Capture the cell that displays the provided text and extract its [x, y] central coordinate. 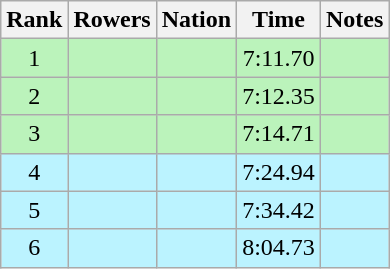
1 [34, 58]
3 [34, 134]
Rowers [112, 20]
Nation [196, 20]
7:14.71 [279, 134]
Notes [354, 20]
4 [34, 172]
6 [34, 248]
8:04.73 [279, 248]
Time [279, 20]
5 [34, 210]
7:34.42 [279, 210]
2 [34, 96]
Rank [34, 20]
7:12.35 [279, 96]
7:24.94 [279, 172]
7:11.70 [279, 58]
